Output the (x, y) coordinate of the center of the cell containing the given text.  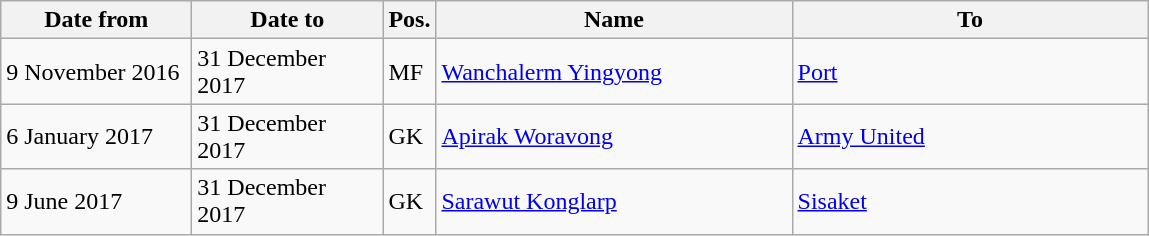
Pos. (410, 20)
Date to (288, 20)
Port (970, 72)
9 June 2017 (96, 202)
Sarawut Konglarp (614, 202)
6 January 2017 (96, 136)
Army United (970, 136)
Sisaket (970, 202)
Apirak Woravong (614, 136)
MF (410, 72)
9 November 2016 (96, 72)
To (970, 20)
Date from (96, 20)
Wanchalerm Yingyong (614, 72)
Name (614, 20)
